Search for the cell housing the specified text and yield its [x, y] center coordinate. 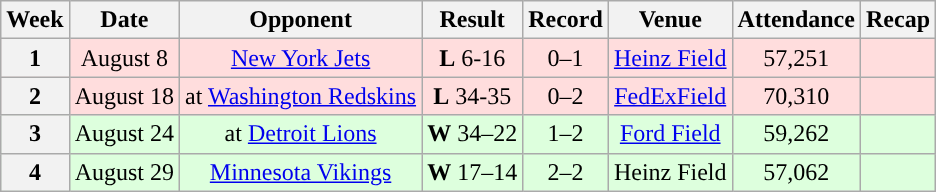
Result [472, 20]
Recap [898, 20]
70,310 [796, 96]
August 29 [124, 172]
at Washington Redskins [301, 96]
Record [566, 20]
August 24 [124, 134]
Opponent [301, 20]
L 34-35 [472, 96]
1–2 [566, 134]
Date [124, 20]
1 [35, 58]
57,251 [796, 58]
2 [35, 96]
New York Jets [301, 58]
4 [35, 172]
59,262 [796, 134]
at Detroit Lions [301, 134]
August 18 [124, 96]
W 17–14 [472, 172]
2–2 [566, 172]
FedExField [670, 96]
August 8 [124, 58]
0–2 [566, 96]
Minnesota Vikings [301, 172]
Ford Field [670, 134]
3 [35, 134]
Week [35, 20]
Venue [670, 20]
W 34–22 [472, 134]
Attendance [796, 20]
0–1 [566, 58]
L 6-16 [472, 58]
57,062 [796, 172]
